Find where the given text appears and provide that cell's center as (x, y) coordinate. 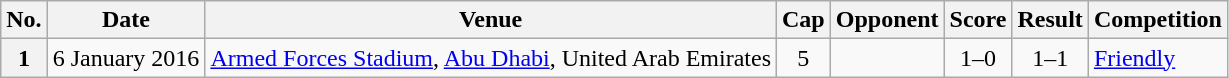
1 (24, 58)
Armed Forces Stadium, Abu Dhabi, United Arab Emirates (491, 58)
Cap (804, 20)
1–0 (978, 58)
Score (978, 20)
Result (1050, 20)
No. (24, 20)
5 (804, 58)
1–1 (1050, 58)
Venue (491, 20)
Opponent (887, 20)
Date (126, 20)
Competition (1158, 20)
6 January 2016 (126, 58)
Friendly (1158, 58)
